Return the (x, y) coordinate for the center point of the cell that contains the specified text.  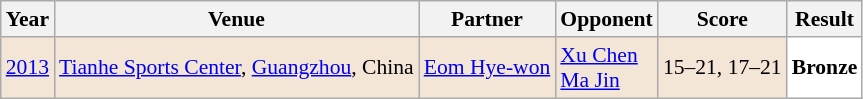
2013 (28, 68)
Opponent (606, 19)
Eom Hye-won (488, 68)
Year (28, 19)
Result (825, 19)
15–21, 17–21 (722, 68)
Partner (488, 19)
Xu Chen Ma Jin (606, 68)
Bronze (825, 68)
Venue (236, 19)
Tianhe Sports Center, Guangzhou, China (236, 68)
Score (722, 19)
